Capture the cell that displays the provided text and extract its [X, Y] central coordinate. 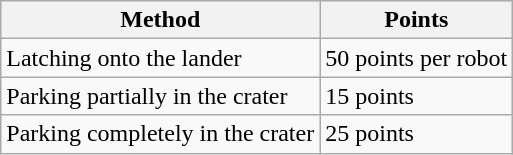
Points [416, 20]
Method [160, 20]
25 points [416, 134]
15 points [416, 96]
Parking completely in the crater [160, 134]
Parking partially in the crater [160, 96]
Latching onto the lander [160, 58]
50 points per robot [416, 58]
